Output the (x, y) coordinate of the center of the cell containing the given text.  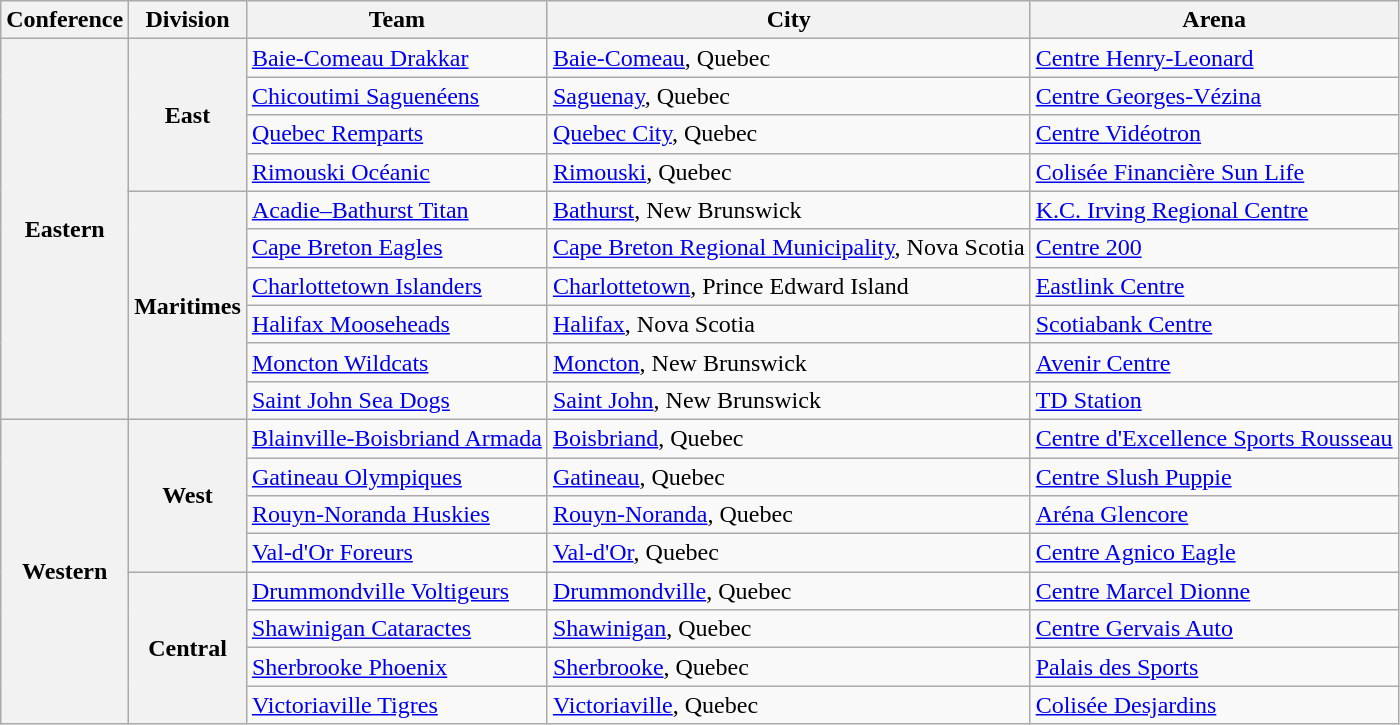
Centre Georges-Vézina (1214, 96)
Arena (1214, 20)
Halifax Mooseheads (396, 324)
Quebec Remparts (396, 134)
Rimouski Océanic (396, 172)
Avenir Centre (1214, 362)
Blainville-Boisbriand Armada (396, 438)
Division (188, 20)
Eastern (65, 230)
Centre Agnico Eagle (1214, 553)
Sherbrooke, Quebec (788, 667)
East (188, 115)
Maritimes (188, 305)
Sherbrooke Phoenix (396, 667)
Drummondville Voltigeurs (396, 591)
Moncton, New Brunswick (788, 362)
Gatineau Olympiques (396, 477)
Saint John Sea Dogs (396, 400)
Quebec City, Quebec (788, 134)
City (788, 20)
Centre d'Excellence Sports Rousseau (1214, 438)
TD Station (1214, 400)
Shawinigan, Quebec (788, 629)
Bathurst, New Brunswick (788, 210)
Aréna Glencore (1214, 515)
Team (396, 20)
Colisée Desjardins (1214, 705)
Saguenay, Quebec (788, 96)
Shawinigan Cataractes (396, 629)
Boisbriand, Quebec (788, 438)
West (188, 495)
Conference (65, 20)
Centre Henry-Leonard (1214, 58)
Val-d'Or Foreurs (396, 553)
Centre Marcel Dionne (1214, 591)
Rouyn-Noranda, Quebec (788, 515)
Centre Gervais Auto (1214, 629)
Western (65, 571)
Gatineau, Quebec (788, 477)
Moncton Wildcats (396, 362)
Saint John, New Brunswick (788, 400)
Cape Breton Regional Municipality, Nova Scotia (788, 248)
Charlottetown Islanders (396, 286)
Eastlink Centre (1214, 286)
Charlottetown, Prince Edward Island (788, 286)
Baie-Comeau Drakkar (396, 58)
Centre Slush Puppie (1214, 477)
Rimouski, Quebec (788, 172)
Cape Breton Eagles (396, 248)
Central (188, 648)
Centre Vidéotron (1214, 134)
Victoriaville, Quebec (788, 705)
Victoriaville Tigres (396, 705)
Scotiabank Centre (1214, 324)
Chicoutimi Saguenéens (396, 96)
Baie-Comeau, Quebec (788, 58)
Palais des Sports (1214, 667)
Rouyn-Noranda Huskies (396, 515)
Halifax, Nova Scotia (788, 324)
Acadie–Bathurst Titan (396, 210)
Val-d'Or, Quebec (788, 553)
Colisée Financière Sun Life (1214, 172)
Drummondville, Quebec (788, 591)
Centre 200 (1214, 248)
K.C. Irving Regional Centre (1214, 210)
